Output the (x, y) coordinate of the center of the cell containing the given text.  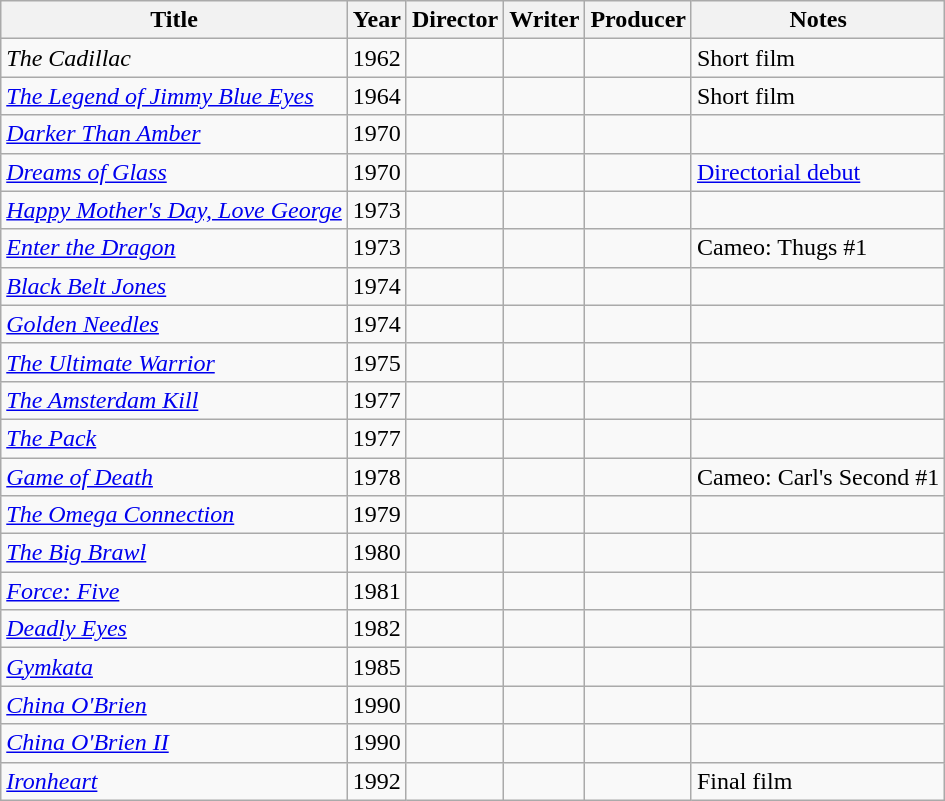
Darker Than Amber (174, 134)
Cameo: Thugs #1 (818, 248)
The Pack (174, 438)
Black Belt Jones (174, 286)
1962 (376, 58)
Cameo: Carl's Second #1 (818, 477)
The Ultimate Warrior (174, 362)
Enter the Dragon (174, 248)
1980 (376, 553)
China O'Brien II (174, 743)
Writer (544, 20)
The Legend of Jimmy Blue Eyes (174, 96)
1982 (376, 629)
1979 (376, 515)
Notes (818, 20)
Dreams of Glass (174, 172)
The Omega Connection (174, 515)
Deadly Eyes (174, 629)
Golden Needles (174, 324)
The Big Brawl (174, 553)
1992 (376, 781)
1981 (376, 591)
The Amsterdam Kill (174, 400)
Director (454, 20)
Happy Mother's Day, Love George (174, 210)
Year (376, 20)
The Cadillac (174, 58)
China O'Brien (174, 705)
Title (174, 20)
1978 (376, 477)
Final film (818, 781)
Ironheart (174, 781)
Producer (638, 20)
1985 (376, 667)
1964 (376, 96)
Gymkata (174, 667)
Directorial debut (818, 172)
Game of Death (174, 477)
1975 (376, 362)
Force: Five (174, 591)
